Return the [x, y] coordinate for the center point of the cell that contains the specified text.  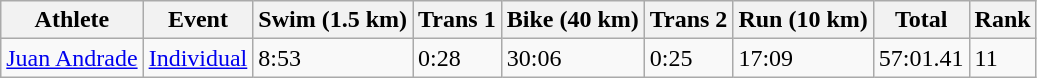
11 [1002, 58]
Swim (1.5 km) [333, 20]
Juan Andrade [72, 58]
Event [198, 20]
Run (10 km) [803, 20]
Individual [198, 58]
Athlete [72, 20]
8:53 [333, 58]
Rank [1002, 20]
30:06 [572, 58]
Bike (40 km) [572, 20]
57:01.41 [921, 58]
Trans 1 [458, 20]
Total [921, 20]
0:25 [688, 58]
0:28 [458, 58]
17:09 [803, 58]
Trans 2 [688, 20]
